From the cell containing the given text, extract its center point as [x, y] coordinate. 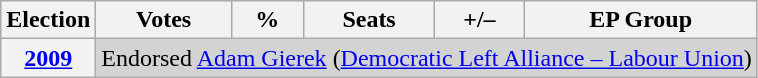
Seats [369, 20]
% [267, 20]
Endorsed Adam Gierek (Democratic Left Alliance – Labour Union) [427, 58]
Election [48, 20]
Votes [164, 20]
EP Group [640, 20]
+/– [480, 20]
2009 [48, 58]
